Provide the (x, y) coordinate of the cell's center where the given text is located.  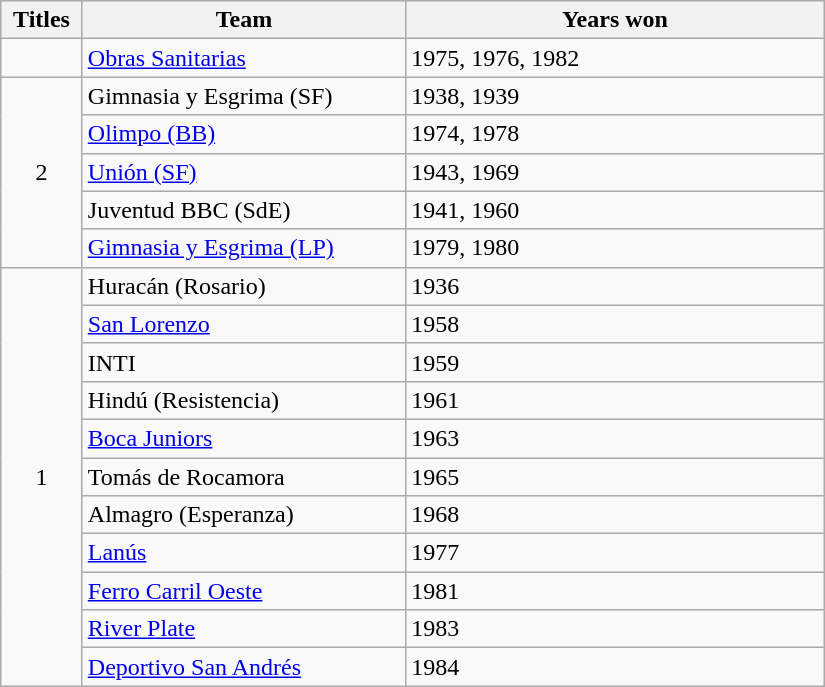
Juventud BBC (SdE) (244, 210)
INTI (244, 362)
1968 (616, 515)
River Plate (244, 629)
1943, 1969 (616, 172)
1975, 1976, 1982 (616, 58)
1979, 1980 (616, 248)
1961 (616, 400)
1963 (616, 438)
1981 (616, 591)
1965 (616, 477)
1936 (616, 286)
Almagro (Esperanza) (244, 515)
Hindú (Resistencia) (244, 400)
Ferro Carril Oeste (244, 591)
San Lorenzo (244, 324)
Gimnasia y Esgrima (SF) (244, 96)
Gimnasia y Esgrima (LP) (244, 248)
Obras Sanitarias (244, 58)
1938, 1939 (616, 96)
Tomás de Rocamora (244, 477)
Huracán (Rosario) (244, 286)
Deportivo San Andrés (244, 667)
Years won (616, 20)
1983 (616, 629)
1958 (616, 324)
1 (42, 476)
2 (42, 172)
1977 (616, 553)
1959 (616, 362)
1941, 1960 (616, 210)
1974, 1978 (616, 134)
Titles (42, 20)
Unión (SF) (244, 172)
Lanús (244, 553)
1984 (616, 667)
Team (244, 20)
Boca Juniors (244, 438)
Olimpo (BB) (244, 134)
